Provide the [x, y] coordinate of the cell's center where the given text is located.  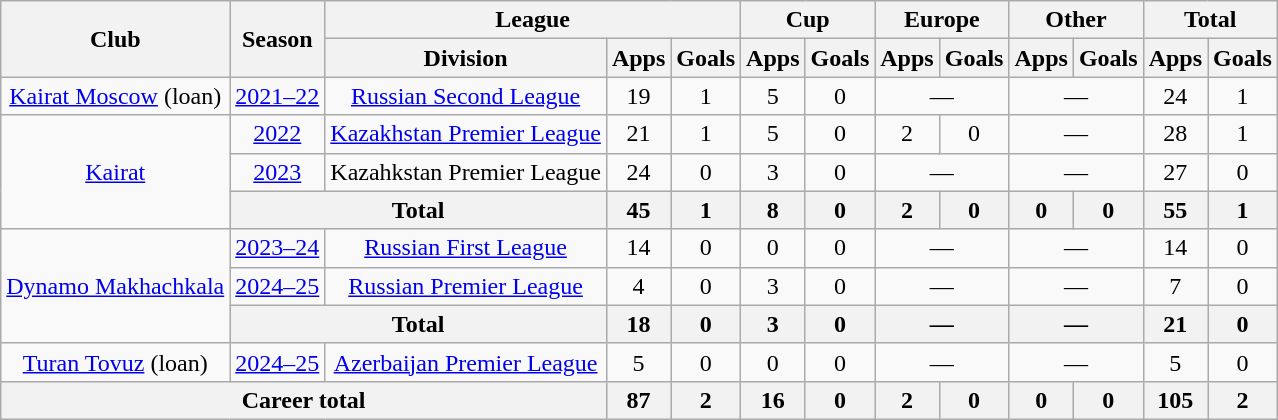
Division [466, 58]
45 [638, 210]
Azerbaijan Premier League [466, 362]
2022 [278, 134]
28 [1175, 134]
55 [1175, 210]
Cup [808, 20]
Kazakhstan Premier League [466, 134]
Other [1076, 20]
Kairat Moscow (loan) [116, 96]
4 [638, 286]
19 [638, 96]
105 [1175, 400]
16 [773, 400]
2023–24 [278, 248]
Turan Tovuz (loan) [116, 362]
Russian Premier League [466, 286]
Dynamo Makhachkala [116, 286]
8 [773, 210]
Russian First League [466, 248]
Career total [304, 400]
2021–22 [278, 96]
2023 [278, 172]
Europe [942, 20]
Kazahkstan Premier League [466, 172]
Club [116, 39]
Russian Second League [466, 96]
18 [638, 324]
Kairat [116, 172]
League [533, 20]
Season [278, 39]
27 [1175, 172]
7 [1175, 286]
87 [638, 400]
